Extract the [x, y] coordinate from the center of the cell holding the provided text.  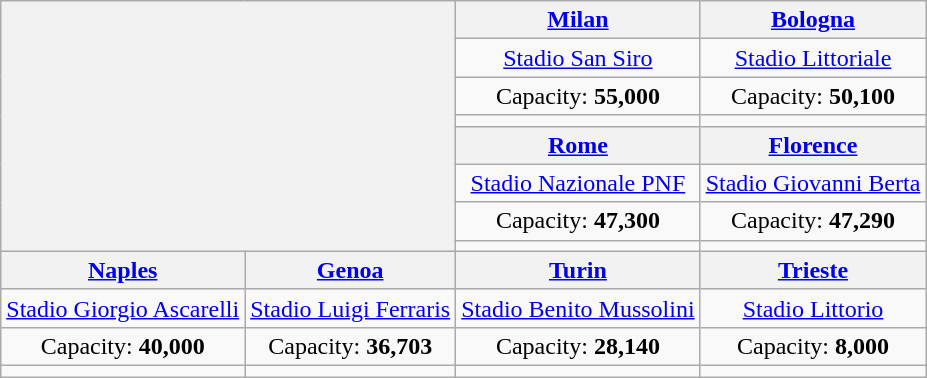
Stadio San Siro [578, 58]
Capacity: 47,300 [578, 221]
Capacity: 55,000 [578, 96]
Florence [813, 145]
Turin [578, 270]
Stadio Giorgio Ascarelli [123, 308]
Stadio Luigi Ferraris [350, 308]
Naples [123, 270]
Rome [578, 145]
Stadio Nazionale PNF [578, 183]
Bologna [813, 20]
Trieste [813, 270]
Genoa [350, 270]
Stadio Littorio [813, 308]
Capacity: 36,703 [350, 346]
Stadio Benito Mussolini [578, 308]
Stadio Littoriale [813, 58]
Capacity: 28,140 [578, 346]
Stadio Giovanni Berta [813, 183]
Capacity: 8,000 [813, 346]
Milan [578, 20]
Capacity: 50,100 [813, 96]
Capacity: 47,290 [813, 221]
Capacity: 40,000 [123, 346]
